Find where the given text appears and provide that cell's center as [x, y] coordinate. 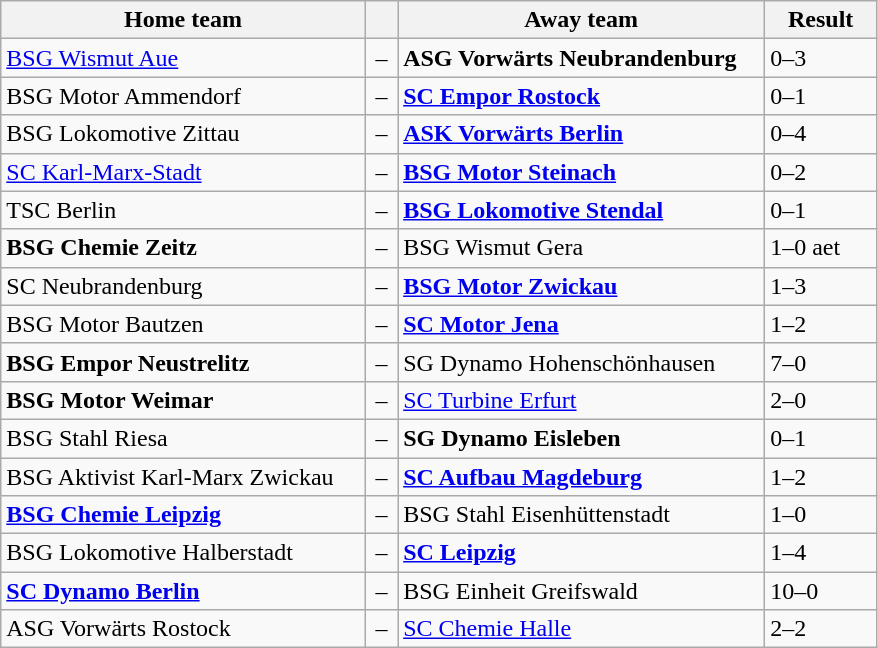
Home team [183, 20]
1–3 [821, 286]
BSG Stahl Eisenhüttenstadt [582, 515]
SC Leipzig [582, 553]
BSG Lokomotive Halberstadt [183, 553]
0–2 [821, 172]
10–0 [821, 591]
BSG Chemie Zeitz [183, 248]
BSG Motor Ammendorf [183, 96]
Result [821, 20]
SC Chemie Halle [582, 629]
2–0 [821, 400]
BSG Motor Weimar [183, 400]
7–0 [821, 362]
BSG Lokomotive Zittau [183, 134]
TSC Berlin [183, 210]
SC Aufbau Magdeburg [582, 477]
0–4 [821, 134]
SC Karl-Marx-Stadt [183, 172]
BSG Wismut Gera [582, 248]
SC Motor Jena [582, 324]
BSG Wismut Aue [183, 58]
2–2 [821, 629]
SG Dynamo Hohenschönhausen [582, 362]
ASG Vorwärts Neubrandenburg [582, 58]
SC Dynamo Berlin [183, 591]
SC Empor Rostock [582, 96]
SC Turbine Erfurt [582, 400]
BSG Chemie Leipzig [183, 515]
0–3 [821, 58]
BSG Motor Steinach [582, 172]
BSG Motor Zwickau [582, 286]
BSG Empor Neustrelitz [183, 362]
1–0 [821, 515]
1–0 aet [821, 248]
ASG Vorwärts Rostock [183, 629]
SG Dynamo Eisleben [582, 438]
BSG Aktivist Karl-Marx Zwickau [183, 477]
Away team [582, 20]
SC Neubrandenburg [183, 286]
1–4 [821, 553]
BSG Stahl Riesa [183, 438]
BSG Einheit Greifswald [582, 591]
BSG Motor Bautzen [183, 324]
BSG Lokomotive Stendal [582, 210]
ASK Vorwärts Berlin [582, 134]
